Identify which cell holds the provided text, then report its (x, y) central coordinate. 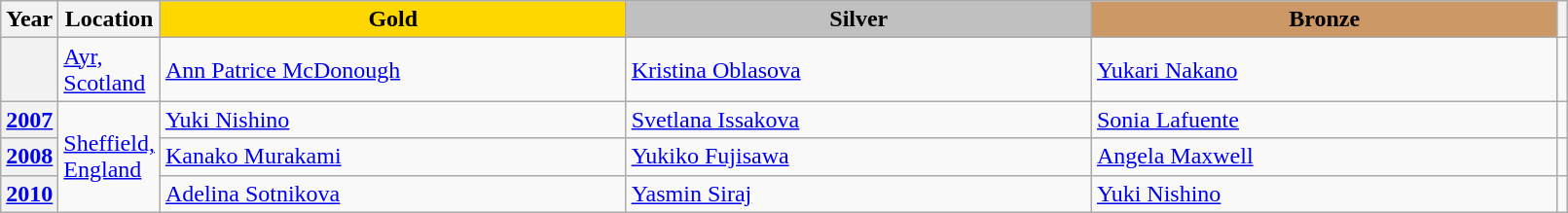
Location (109, 19)
2010 (29, 194)
Yukari Nakano (1324, 70)
Kristina Oblasova (858, 70)
Ann Patrice McDonough (393, 70)
Yasmin Siraj (858, 194)
Yukiko Fujisawa (858, 157)
Ayr, Scotland (109, 70)
Sonia Lafuente (1324, 120)
Angela Maxwell (1324, 157)
Year (29, 19)
2008 (29, 157)
Bronze (1324, 19)
2007 (29, 120)
Silver (858, 19)
Kanako Murakami (393, 157)
Svetlana Issakova (858, 120)
Sheffield, England (109, 157)
Adelina Sotnikova (393, 194)
Gold (393, 19)
